Return the (x, y) coordinate for the center point of the cell that contains the specified text.  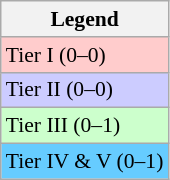
Tier IV & V (0–1) (85, 162)
Tier III (0–1) (85, 126)
Tier II (0–0) (85, 90)
Legend (85, 19)
Tier I (0–0) (85, 55)
